Find where the given text appears and provide that cell's center as (x, y) coordinate. 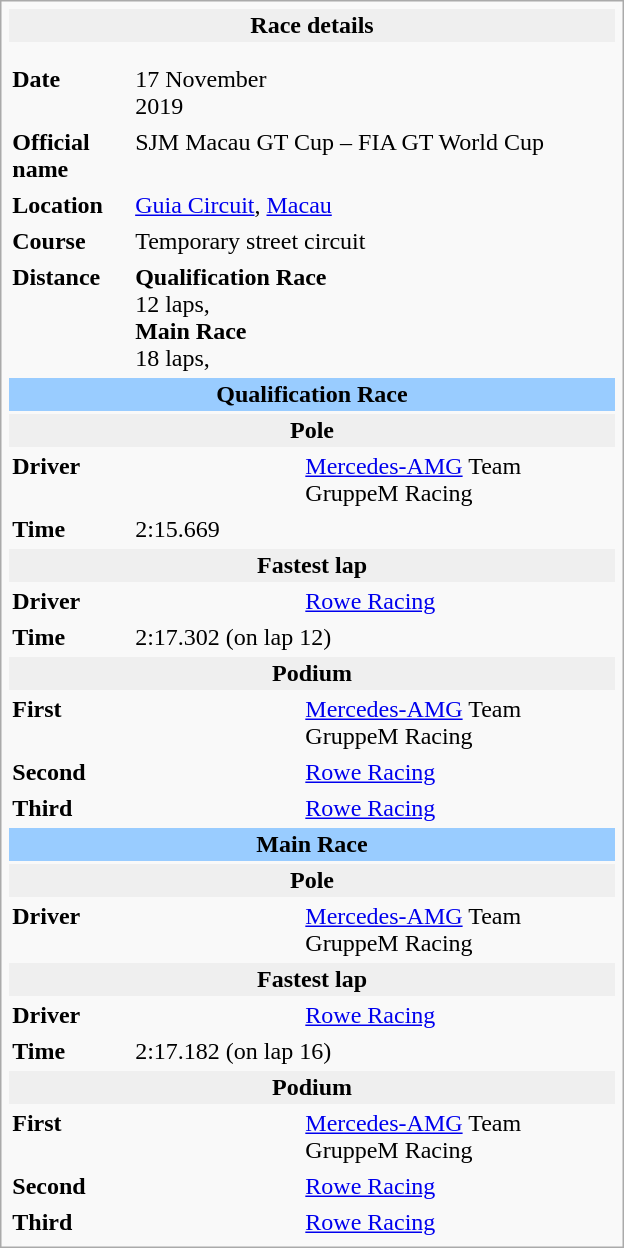
Date (69, 93)
2:17.302 (on lap 12) (374, 638)
Main Race (312, 844)
2:15.669 (374, 530)
Location (69, 206)
Official name (69, 156)
Qualification Race12 laps, Main Race18 laps, (374, 318)
17 November 2019 (216, 93)
Course (69, 242)
Distance (69, 318)
SJM Macau GT Cup – FIA GT World Cup (374, 156)
Guia Circuit, Macau (374, 206)
2:17.182 (on lap 16) (374, 1052)
Qualification Race (312, 394)
Race details (312, 26)
Temporary street circuit (374, 242)
